Pinpoint the cell where the given text exists, returning its (x, y) midpoint coordinate. 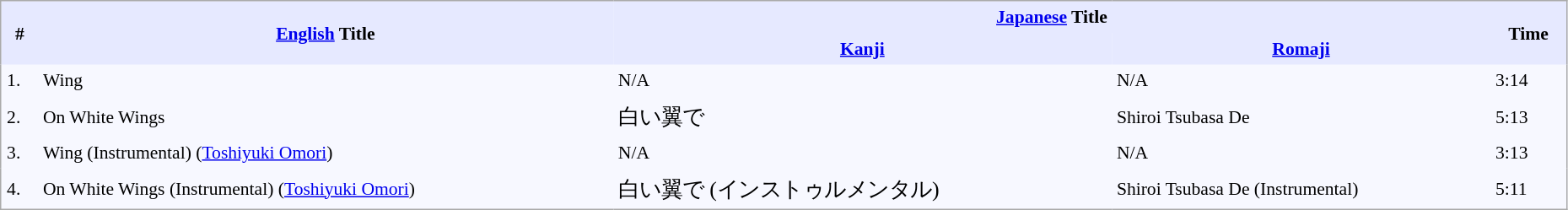
3. (19, 153)
Japanese Title (1052, 17)
Kanji (862, 49)
3:14 (1528, 80)
4. (19, 189)
Shiroi Tsubasa De (Instrumental) (1301, 189)
2. (19, 116)
English Title (326, 33)
Time (1528, 33)
On White Wings (Instrumental) (Toshiyuki Omori) (326, 189)
3:13 (1528, 153)
# (19, 33)
5:11 (1528, 189)
Romaji (1301, 49)
1. (19, 80)
On White Wings (326, 116)
Wing (Instrumental) (Toshiyuki Omori) (326, 153)
Wing (326, 80)
白い翼で (862, 116)
白い翼で (インストゥルメンタル) (862, 189)
Shiroi Tsubasa De (1301, 116)
5:13 (1528, 116)
